Output the [X, Y] coordinate of the center of the cell containing the given text.  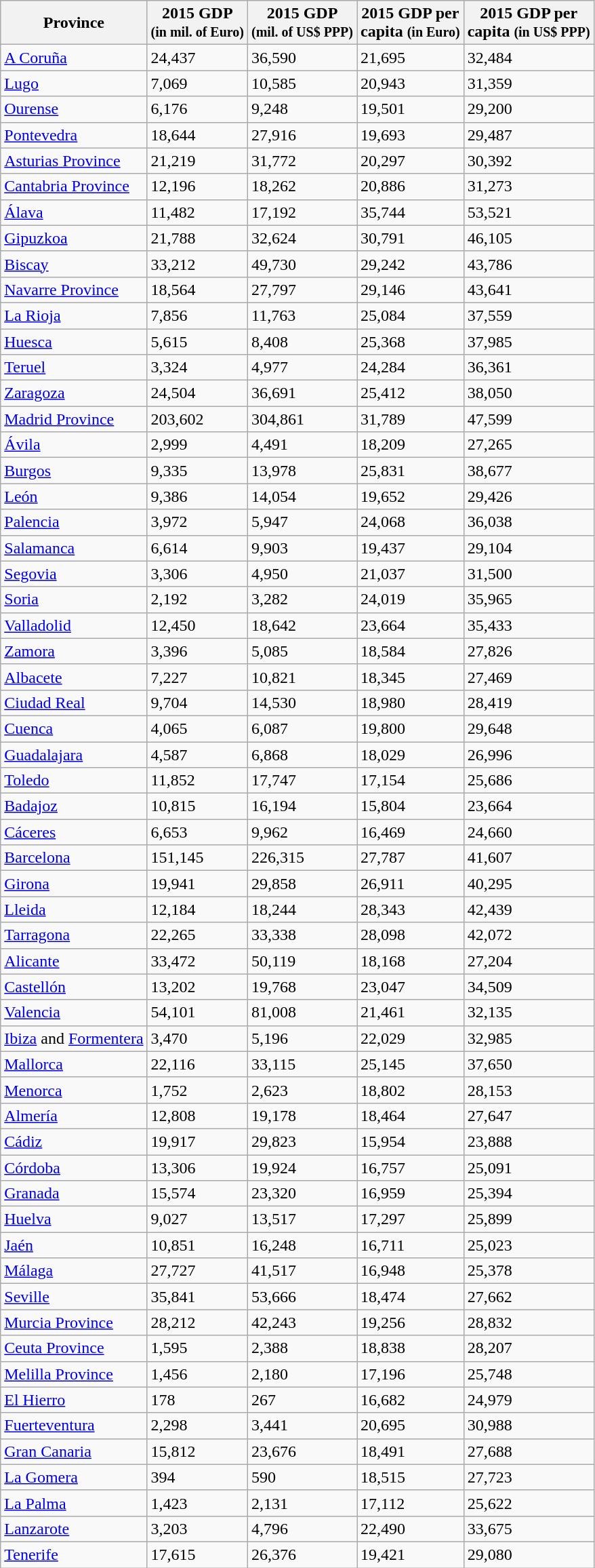
38,050 [529, 393]
8,408 [302, 341]
29,242 [410, 264]
1,456 [197, 1374]
31,500 [529, 574]
16,248 [302, 1245]
43,641 [529, 290]
19,924 [302, 1167]
4,977 [302, 368]
11,852 [197, 781]
18,345 [410, 677]
Lleida [74, 909]
27,787 [410, 858]
178 [197, 1400]
Burgos [74, 471]
25,145 [410, 1064]
15,804 [410, 806]
25,394 [529, 1194]
13,978 [302, 471]
50,119 [302, 961]
16,757 [410, 1167]
267 [302, 1400]
23,320 [302, 1194]
25,084 [410, 315]
19,768 [302, 987]
2015 GDP percapita (in US$ PPP) [529, 23]
36,361 [529, 368]
29,200 [529, 109]
53,666 [302, 1297]
Lanzarote [74, 1529]
29,823 [302, 1141]
21,219 [197, 161]
28,832 [529, 1322]
9,335 [197, 471]
18,642 [302, 625]
6,868 [302, 755]
Ibiza and Formentera [74, 1038]
25,091 [529, 1167]
49,730 [302, 264]
Cáceres [74, 832]
24,660 [529, 832]
37,985 [529, 341]
590 [302, 1477]
2015 GDP(mil. of US$ PPP) [302, 23]
27,662 [529, 1297]
Almería [74, 1116]
25,412 [410, 393]
22,029 [410, 1038]
31,772 [302, 161]
Murcia Province [74, 1322]
16,711 [410, 1245]
3,203 [197, 1529]
24,019 [410, 600]
Albacete [74, 677]
9,903 [302, 548]
226,315 [302, 858]
29,648 [529, 728]
10,851 [197, 1245]
28,419 [529, 703]
27,469 [529, 677]
6,653 [197, 832]
42,072 [529, 935]
7,227 [197, 677]
26,996 [529, 755]
Zamora [74, 651]
25,748 [529, 1374]
54,101 [197, 1013]
Badajoz [74, 806]
6,087 [302, 728]
19,652 [410, 496]
25,368 [410, 341]
La Rioja [74, 315]
20,886 [410, 187]
1,752 [197, 1090]
2,623 [302, 1090]
Tarragona [74, 935]
Segovia [74, 574]
Jaén [74, 1245]
10,585 [302, 83]
203,602 [197, 419]
2,388 [302, 1348]
4,950 [302, 574]
Girona [74, 884]
27,916 [302, 135]
37,650 [529, 1064]
Cuenca [74, 728]
13,517 [302, 1219]
Huesca [74, 341]
Salamanca [74, 548]
33,675 [529, 1529]
19,178 [302, 1116]
25,686 [529, 781]
33,212 [197, 264]
2015 GDP(in mil. of Euro) [197, 23]
17,192 [302, 212]
17,112 [410, 1503]
26,376 [302, 1554]
18,980 [410, 703]
394 [197, 1477]
Ceuta Province [74, 1348]
12,808 [197, 1116]
Zaragoza [74, 393]
25,023 [529, 1245]
18,474 [410, 1297]
32,484 [529, 58]
35,744 [410, 212]
25,899 [529, 1219]
24,284 [410, 368]
9,248 [302, 109]
27,727 [197, 1271]
5,947 [302, 522]
3,282 [302, 600]
81,008 [302, 1013]
18,515 [410, 1477]
16,959 [410, 1194]
4,587 [197, 755]
35,965 [529, 600]
18,262 [302, 187]
5,085 [302, 651]
Fuerteventura [74, 1426]
29,426 [529, 496]
9,386 [197, 496]
24,437 [197, 58]
22,265 [197, 935]
29,146 [410, 290]
22,116 [197, 1064]
21,695 [410, 58]
Navarre Province [74, 290]
32,135 [529, 1013]
18,244 [302, 909]
26,911 [410, 884]
11,482 [197, 212]
12,196 [197, 187]
304,861 [302, 419]
20,695 [410, 1426]
1,423 [197, 1503]
27,826 [529, 651]
9,962 [302, 832]
33,472 [197, 961]
Gipuzkoa [74, 238]
7,069 [197, 83]
42,439 [529, 909]
Huelva [74, 1219]
18,564 [197, 290]
León [74, 496]
La Gomera [74, 1477]
A Coruña [74, 58]
3,972 [197, 522]
6,614 [197, 548]
46,105 [529, 238]
17,154 [410, 781]
10,815 [197, 806]
23,888 [529, 1141]
35,433 [529, 625]
28,098 [410, 935]
36,691 [302, 393]
38,677 [529, 471]
29,858 [302, 884]
2,999 [197, 445]
30,988 [529, 1426]
Guadalajara [74, 755]
19,917 [197, 1141]
20,943 [410, 83]
23,676 [302, 1451]
32,985 [529, 1038]
40,295 [529, 884]
Lugo [74, 83]
Málaga [74, 1271]
47,599 [529, 419]
Castellón [74, 987]
36,038 [529, 522]
29,487 [529, 135]
25,831 [410, 471]
21,788 [197, 238]
24,068 [410, 522]
Asturias Province [74, 161]
Álava [74, 212]
El Hierro [74, 1400]
41,517 [302, 1271]
19,421 [410, 1554]
9,027 [197, 1219]
33,115 [302, 1064]
30,791 [410, 238]
28,207 [529, 1348]
36,590 [302, 58]
Biscay [74, 264]
16,682 [410, 1400]
23,047 [410, 987]
35,841 [197, 1297]
Soria [74, 600]
Province [74, 23]
22,490 [410, 1529]
28,212 [197, 1322]
16,469 [410, 832]
2,131 [302, 1503]
18,029 [410, 755]
19,501 [410, 109]
4,491 [302, 445]
13,202 [197, 987]
19,800 [410, 728]
9,704 [197, 703]
41,607 [529, 858]
Toledo [74, 781]
24,979 [529, 1400]
Alicante [74, 961]
19,941 [197, 884]
Barcelona [74, 858]
32,624 [302, 238]
Melilla Province [74, 1374]
Granada [74, 1194]
18,802 [410, 1090]
17,615 [197, 1554]
15,954 [410, 1141]
Córdoba [74, 1167]
Ávila [74, 445]
19,256 [410, 1322]
2,298 [197, 1426]
4,065 [197, 728]
Palencia [74, 522]
18,168 [410, 961]
21,461 [410, 1013]
25,622 [529, 1503]
18,491 [410, 1451]
27,265 [529, 445]
3,470 [197, 1038]
42,243 [302, 1322]
31,789 [410, 419]
Cantabria Province [74, 187]
14,530 [302, 703]
Pontevedra [74, 135]
14,054 [302, 496]
30,392 [529, 161]
6,176 [197, 109]
21,037 [410, 574]
37,559 [529, 315]
17,196 [410, 1374]
Gran Canaria [74, 1451]
Valencia [74, 1013]
10,821 [302, 677]
18,209 [410, 445]
Ciudad Real [74, 703]
2015 GDP percapita (in Euro) [410, 23]
31,359 [529, 83]
Teruel [74, 368]
2,192 [197, 600]
Ourense [74, 109]
Tenerife [74, 1554]
3,324 [197, 368]
28,343 [410, 909]
151,145 [197, 858]
7,856 [197, 315]
Cádiz [74, 1141]
17,747 [302, 781]
31,273 [529, 187]
27,797 [302, 290]
12,450 [197, 625]
11,763 [302, 315]
18,584 [410, 651]
La Palma [74, 1503]
27,688 [529, 1451]
18,644 [197, 135]
Mallorca [74, 1064]
29,104 [529, 548]
43,786 [529, 264]
17,297 [410, 1219]
18,838 [410, 1348]
28,153 [529, 1090]
25,378 [529, 1271]
Menorca [74, 1090]
18,464 [410, 1116]
Valladolid [74, 625]
27,723 [529, 1477]
3,441 [302, 1426]
3,306 [197, 574]
19,693 [410, 135]
33,338 [302, 935]
34,509 [529, 987]
16,194 [302, 806]
27,204 [529, 961]
5,615 [197, 341]
27,647 [529, 1116]
1,595 [197, 1348]
4,796 [302, 1529]
Madrid Province [74, 419]
29,080 [529, 1554]
15,574 [197, 1194]
13,306 [197, 1167]
5,196 [302, 1038]
19,437 [410, 548]
15,812 [197, 1451]
2,180 [302, 1374]
53,521 [529, 212]
12,184 [197, 909]
3,396 [197, 651]
24,504 [197, 393]
Seville [74, 1297]
16,948 [410, 1271]
20,297 [410, 161]
